Return the [X, Y] coordinate for the center point of the cell that contains the specified text.  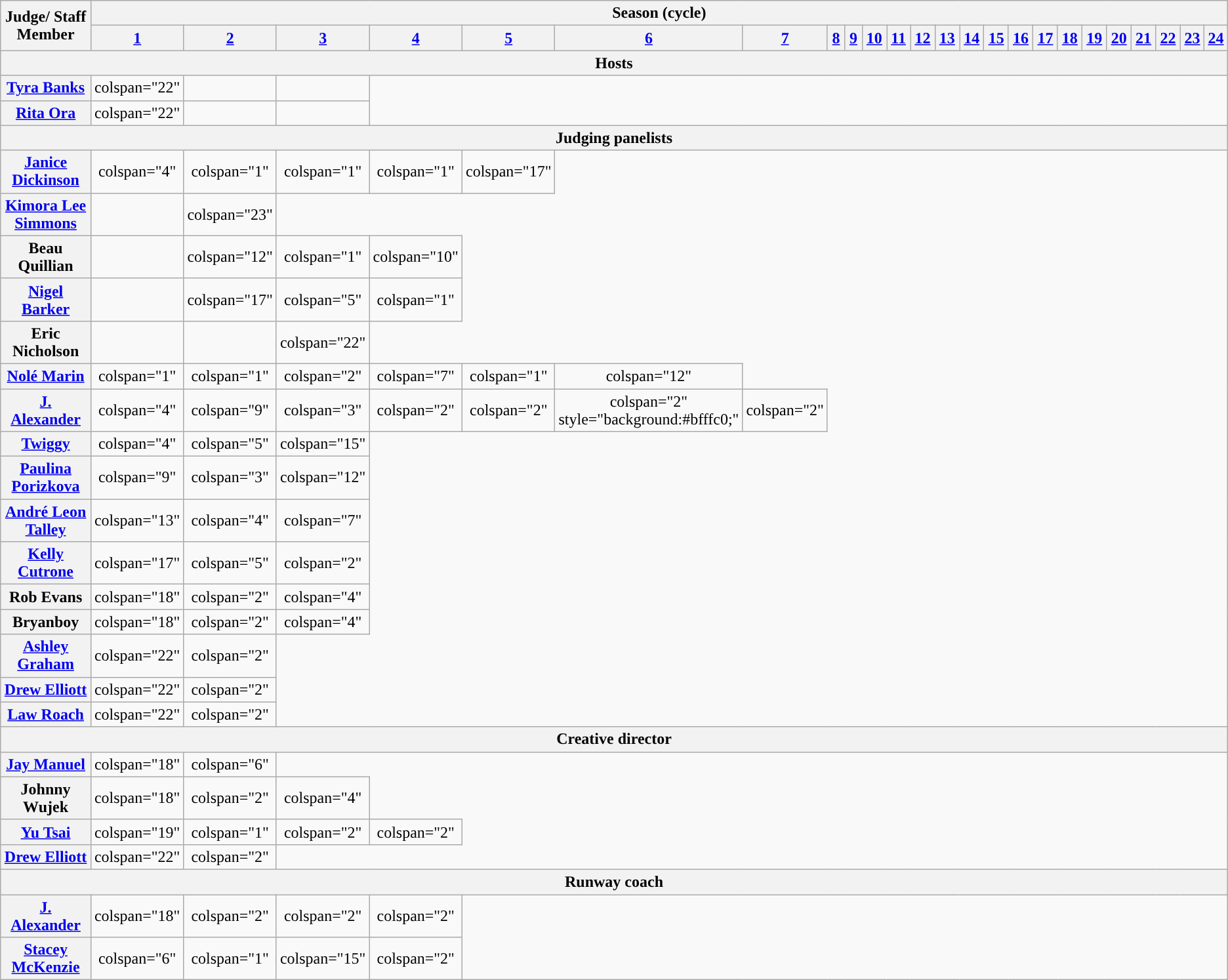
Tyra Banks [46, 88]
Kelly Cutrone [46, 563]
8 [836, 38]
11 [899, 38]
colspan="2" style="background:#bfffc0;" [649, 409]
colspan="19" [137, 832]
Runway coach [614, 882]
André Leon Talley [46, 521]
10 [874, 38]
Jay Manuel [46, 764]
Judge/ Staff Member [46, 26]
Rita Ora [46, 113]
12 [922, 38]
21 [1143, 38]
16 [1021, 38]
Rob Evans [46, 597]
colspan="13" [137, 521]
Stacey McKenzie [46, 959]
14 [972, 38]
Yu Tsai [46, 832]
Season (cycle) [659, 13]
Creative director [614, 739]
Hosts [614, 63]
Janice Dickinson [46, 172]
15 [996, 38]
Law Roach [46, 714]
Kimora Lee Simmons [46, 214]
6 [649, 38]
19 [1094, 38]
24 [1216, 38]
9 [853, 38]
7 [785, 38]
Paulina Porizkova [46, 478]
3 [323, 38]
Twiggy [46, 444]
Nolé Marin [46, 376]
Bryanboy [46, 622]
20 [1119, 38]
4 [416, 38]
13 [947, 38]
18 [1069, 38]
colspan="23" [230, 214]
23 [1193, 38]
22 [1168, 38]
Nigel Barker [46, 299]
Johnny Wujek [46, 798]
1 [137, 38]
Beau Quillian [46, 257]
2 [230, 38]
17 [1046, 38]
Judging panelists [614, 138]
5 [508, 38]
Ashley Graham [46, 656]
Eric Nicholson [46, 342]
colspan="10" [416, 257]
